Output the [x, y] coordinate of the center of the cell containing the given text.  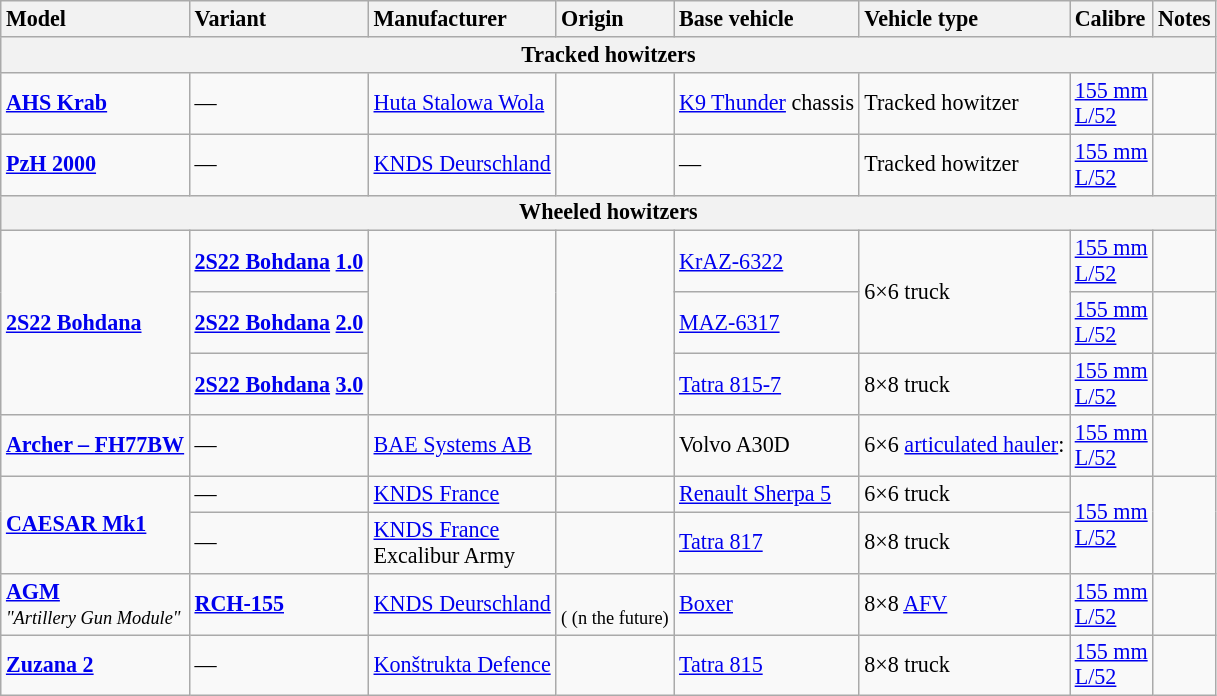
BAE Systems AB [462, 444]
Volvo A30D [766, 444]
K9 Thunder chassis [766, 102]
Variant [278, 18]
Calibre [1112, 18]
Notes [1184, 18]
KNDS France [462, 494]
Tatra 815 [766, 664]
6×6 articulated hauler: [964, 444]
2S22 Bohdana 3.0 [278, 384]
Konštrukta Defence [462, 664]
Tracked howitzers [608, 54]
CAESAR Mk1 [96, 524]
Manufacturer [462, 18]
Huta Stalowa Wola [462, 102]
2S22 Bohdana 2.0 [278, 322]
8×8 AFV [964, 604]
AHS Krab [96, 102]
Vehicle type [964, 18]
Model [96, 18]
2S22 Bohdana 1.0 [278, 262]
2S22 Bohdana [96, 323]
( (n the future) [615, 604]
Tatra 815-7 [766, 384]
Renault Sherpa 5 [766, 494]
KrAZ-6322 [766, 262]
Base vehicle [766, 18]
Archer – FH77BW [96, 444]
AGM"Artillery Gun Module" [96, 604]
Origin [615, 18]
PzH 2000 [96, 164]
Tatra 817 [766, 542]
Zuzana 2 [96, 664]
Boxer [766, 604]
Wheeled howitzers [608, 213]
MAZ-6317 [766, 322]
KNDS FranceExcalibur Army [462, 542]
RCH-155 [278, 604]
